Locate the cell with the specified text and output its [x, y] center coordinate. 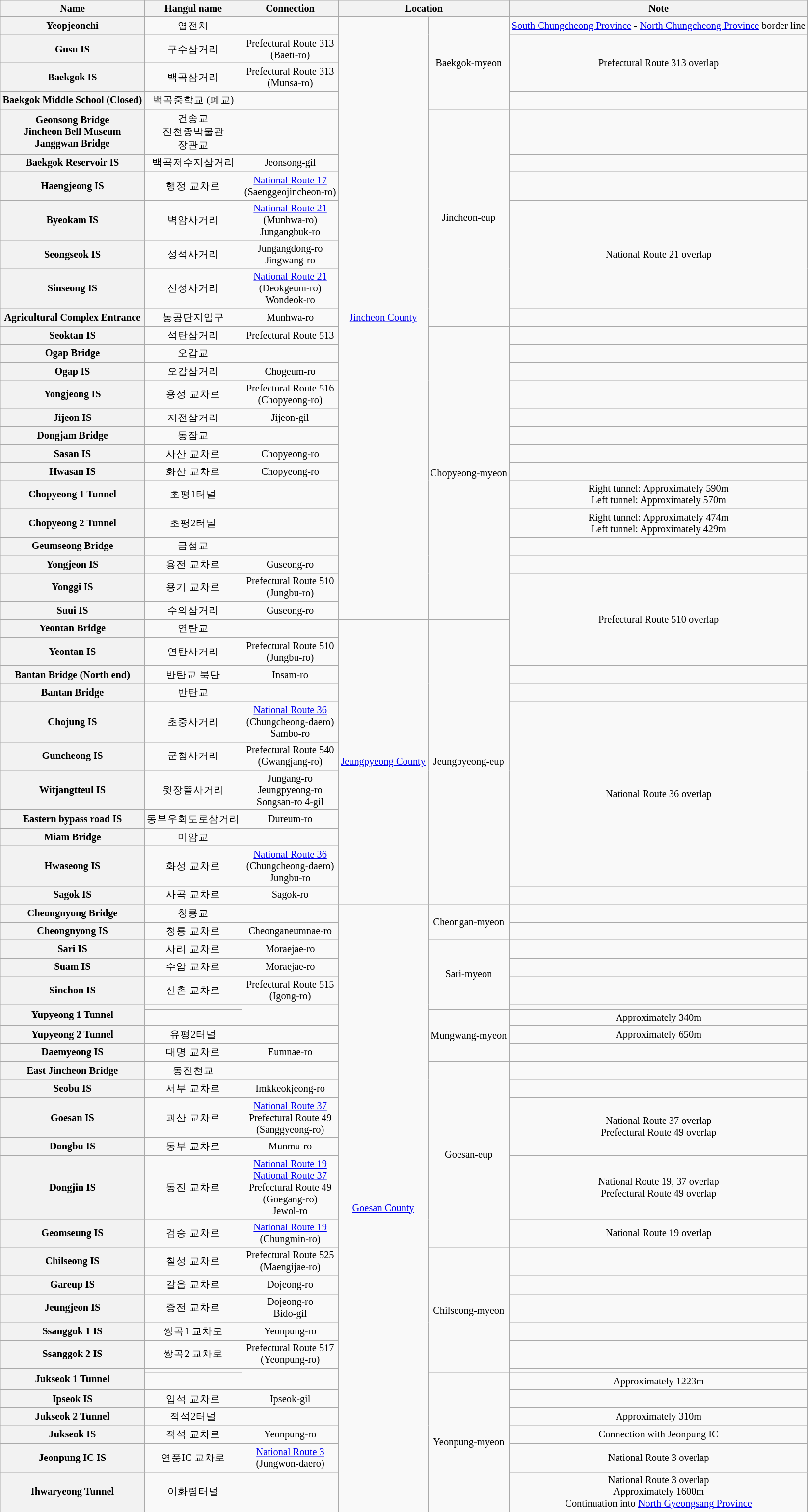
Jukseok 2 Tunnel [73, 1417]
Seobu IS [73, 1088]
Prefectural Route 513 [290, 336]
National Route 19National Route 37Prefectural Route 49(Goegang-ro)Jewol-ro [290, 1187]
Haengjeong IS [73, 186]
적석2터널 [193, 1417]
용기 교차로 [193, 587]
Note [659, 8]
수의삼거리 [193, 610]
Chopyeong 2 Tunnel [73, 523]
East Jincheon Bridge [73, 1070]
Cheongan-myeon [469, 922]
입석 교차로 [193, 1398]
Chilseong IS [73, 1261]
동잠교 [193, 436]
구수삼거리 [193, 49]
Daemyeong IS [73, 1053]
지전삼거리 [193, 418]
동부우회도로삼거리 [193, 819]
건송교진천종박물관장관교 [193, 131]
사곡 교차로 [193, 895]
Insam-ro [290, 675]
Ogap Bridge [73, 353]
Bantan Bridge [73, 693]
동부 교차로 [193, 1146]
Imkkeokjeong-ro [290, 1088]
Goesan IS [73, 1118]
Geumseong Bridge [73, 547]
Yupyeong 1 Tunnel [73, 1015]
Prefectural Route 540(Gwangjang-ro) [290, 756]
벽암사거리 [193, 220]
Eastern bypass road IS [73, 819]
Approximately 1223m [659, 1381]
Yongjeong IS [73, 394]
Byeokam IS [73, 220]
Dojeong-ro [290, 1284]
Munhwa-ro [290, 318]
Mungwang-myeon [469, 1035]
Agricultural Complex Entrance [73, 318]
신성사거리 [193, 288]
Ssanggok 1 IS [73, 1330]
Baekgok IS [73, 77]
쌍곡1 교차로 [193, 1330]
Baekgok Middle School (Closed) [73, 100]
Suui IS [73, 610]
성석사거리 [193, 254]
Chogeum-ro [290, 372]
Ipseok IS [73, 1398]
군청사거리 [193, 756]
반탄교 북단 [193, 675]
용정 교차로 [193, 394]
Jungangdong-roJingwang-ro [290, 254]
Jeungpyeong County [383, 761]
사리 교차로 [193, 949]
Prefectural Route 313(Munsa-ro) [290, 77]
Prefectural Route 516(Chopyeong-ro) [290, 394]
미암교 [193, 837]
Prefectural Route 515(Igong-ro) [290, 990]
Yeontan IS [73, 652]
Bantan Bridge (North end) [73, 675]
수암 교차로 [193, 967]
Cheonganeumnae-ro [290, 931]
Yeopjeonchi [73, 26]
금성교 [193, 547]
쌍곡2 교차로 [193, 1354]
National Route 3 overlapApproximately 1600mContinuation into North Gyeongsang Province [659, 1492]
Yongjeon IS [73, 564]
Connection [290, 8]
Yonggi IS [73, 587]
서부 교차로 [193, 1088]
청룡교 [193, 913]
초중사거리 [193, 722]
백곡중학교 (폐교) [193, 100]
Right tunnel: Approximately 590mLeft tunnel: Approximately 570m [659, 495]
National Route 36(Chungcheong-daero)Sambo-ro [290, 722]
Jukseok 1 Tunnel [73, 1379]
Jeungpyeong-eup [469, 761]
Suam IS [73, 967]
Guncheong IS [73, 756]
Sari IS [73, 949]
Cheongnyong IS [73, 931]
Geomseung IS [73, 1233]
Jincheon County [383, 318]
Geonsong BridgeJincheon Bell MuseumJanggwan Bridge [73, 131]
National Route 37Prefectural Route 49(Sanggyeong-ro) [290, 1118]
대명 교차로 [193, 1053]
National Route 17(Saenggeojincheon-ro) [290, 186]
Dongjin IS [73, 1187]
백곡저수지삼거리 [193, 163]
Prefectural Route 510 overlap [659, 619]
Chilseong-myeon [469, 1310]
Chojung IS [73, 722]
Hwaseong IS [73, 866]
National Route 21(Deokgeum-ro)Wondeok-ro [290, 288]
Jeungjeon IS [73, 1308]
Yupyeong 2 Tunnel [73, 1034]
Witjangtteul IS [73, 790]
South Chungcheong Province - North Chungcheong Province border line [659, 26]
Sagok-ro [290, 895]
농공단지입구 [193, 318]
Sinchon IS [73, 990]
동진천교 [193, 1070]
Jungang-roJeungpyeong-roSongsan-ro 4-gil [290, 790]
National Route 19 overlap [659, 1233]
National Route 21 overlap [659, 254]
오갑삼거리 [193, 372]
행정 교차로 [193, 186]
Connection with Jeonpung IC [659, 1434]
Hwasan IS [73, 472]
신촌 교차로 [193, 990]
National Route 19(Chungmin-ro) [290, 1233]
반탄교 [193, 693]
Sinseong IS [73, 288]
검승 교차로 [193, 1233]
Yeonpung-myeon [469, 1442]
Jeonpung IC IS [73, 1458]
National Route 21(Munhwa-ro)Jungangbuk-ro [290, 220]
사산 교차로 [193, 453]
Yeontan Bridge [73, 628]
Goesan-eup [469, 1155]
Ssanggok 2 IS [73, 1354]
Jeonsong-gil [290, 163]
초평1터널 [193, 495]
갈읍 교차로 [193, 1284]
Baekgok Reservoir IS [73, 163]
Approximately 310m [659, 1417]
National Route 3(Jungwon-daero) [290, 1458]
Ihwaryeong Tunnel [73, 1492]
화성 교차로 [193, 866]
Dojeong-roBido-gil [290, 1308]
Eumnae-ro [290, 1053]
용전 교차로 [193, 564]
Gusu IS [73, 49]
Approximately 650m [659, 1034]
Miam Bridge [73, 837]
석탄삼거리 [193, 336]
Seoktan IS [73, 336]
Prefectural Route 517(Yeonpung-ro) [290, 1354]
Prefectural Route 313 overlap [659, 63]
Jukseok IS [73, 1434]
괴산 교차로 [193, 1118]
Jijeon-gil [290, 418]
적석 교차로 [193, 1434]
칠성 교차로 [193, 1261]
화산 교차로 [193, 472]
National Route 19, 37 overlapPrefectural Route 49 overlap [659, 1187]
Cheongnyong Bridge [73, 913]
National Route 36 overlap [659, 794]
윗장뜰사거리 [193, 790]
오갑교 [193, 353]
Munmu-ro [290, 1146]
Dureum-ro [290, 819]
Hangul name [193, 8]
Prefectural Route 525(Maengijae-ro) [290, 1261]
Seongseok IS [73, 254]
Chopyeong-myeon [469, 473]
연풍IC 교차로 [193, 1458]
동진 교차로 [193, 1187]
Goesan County [383, 1208]
연탄사거리 [193, 652]
Sari-myeon [469, 974]
Baekgok-myeon [469, 63]
Sasan IS [73, 453]
Sagok IS [73, 895]
Name [73, 8]
백곡삼거리 [193, 77]
Gareup IS [73, 1284]
초평2터널 [193, 523]
Dongbu IS [73, 1146]
Dongjam Bridge [73, 436]
National Route 36(Chungcheong-daero)Jungbu-ro [290, 866]
Jijeon IS [73, 418]
엽전치 [193, 26]
Prefectural Route 313(Baeti-ro) [290, 49]
Chopyeong 1 Tunnel [73, 495]
이화령터널 [193, 1492]
청룡 교차로 [193, 931]
Jincheon-eup [469, 218]
Location [424, 8]
Right tunnel: Approximately 474mLeft tunnel: Approximately 429m [659, 523]
National Route 3 overlap [659, 1458]
Ipseok-gil [290, 1398]
유평2터널 [193, 1034]
증전 교차로 [193, 1308]
연탄교 [193, 628]
Approximately 340m [659, 1017]
Ogap IS [73, 372]
National Route 37 overlapPrefectural Route 49 overlap [659, 1126]
